Find where the given text appears and provide that cell's center as (X, Y) coordinate. 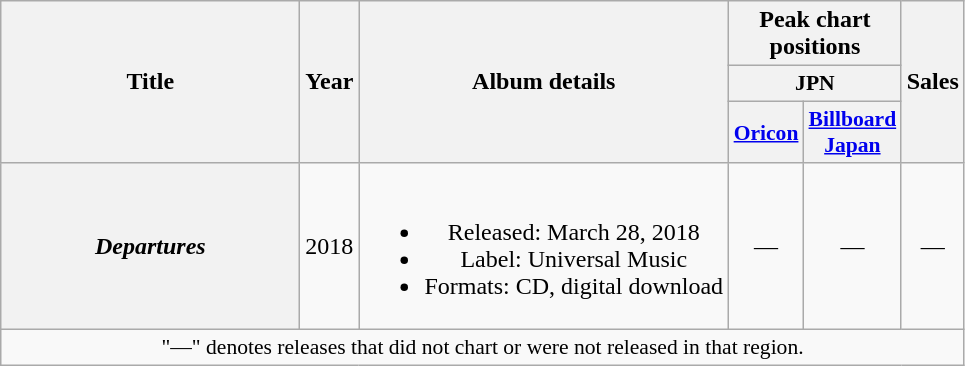
Sales (932, 82)
Billboard Japan (853, 132)
"—" denotes releases that did not chart or were not released in that region. (483, 348)
Album details (544, 82)
Departures (150, 246)
Year (330, 82)
Peak chart positions (816, 34)
Oricon (766, 132)
Released: March 28, 2018Label: Universal MusicFormats: CD, digital download (544, 246)
JPN (816, 84)
2018 (330, 246)
Title (150, 82)
